Determine the [x, y] coordinate at the center of the cell enclosing the given text.  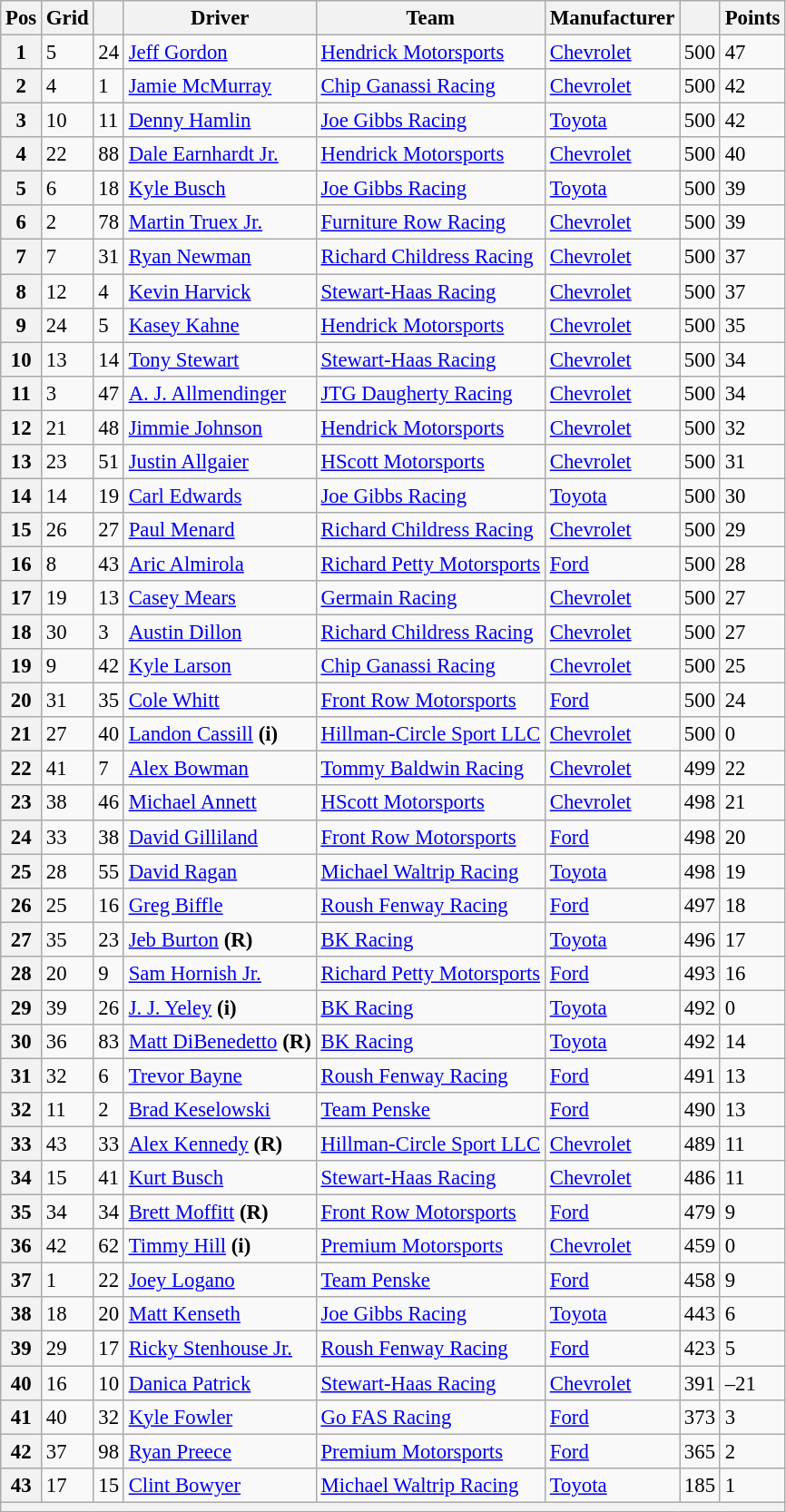
Germain Racing [430, 598]
Dale Earnhardt Jr. [220, 154]
Tommy Baldwin Racing [430, 769]
Cole Whitt [220, 701]
Jeff Gordon [220, 53]
Kyle Busch [220, 189]
Martin Truex Jr. [220, 222]
Alex Bowman [220, 769]
486 [701, 1178]
David Gilliland [220, 837]
479 [701, 1213]
489 [701, 1144]
48 [109, 427]
185 [701, 1485]
Jimmie Johnson [220, 427]
46 [109, 803]
Grid [67, 18]
Furniture Row Racing [430, 222]
Carl Edwards [220, 496]
497 [701, 905]
Danica Patrick [220, 1383]
51 [109, 462]
423 [701, 1349]
Jamie McMurray [220, 86]
Greg Biffle [220, 905]
Landon Cassill (i) [220, 734]
391 [701, 1383]
Matt Kenseth [220, 1315]
Pos [22, 18]
Casey Mears [220, 598]
Denny Hamlin [220, 121]
Joey Logano [220, 1281]
Aric Almirola [220, 564]
Matt DiBenedetto (R) [220, 1042]
Ricky Stenhouse Jr. [220, 1349]
98 [109, 1451]
Brad Keselowski [220, 1110]
Timmy Hill (i) [220, 1246]
496 [701, 939]
JTG Daugherty Racing [430, 393]
Ryan Preece [220, 1451]
Driver [220, 18]
Brett Moffitt (R) [220, 1213]
62 [109, 1246]
88 [109, 154]
Jeb Burton (R) [220, 939]
Michael Annett [220, 803]
490 [701, 1110]
David Ragan [220, 871]
Clint Bowyer [220, 1485]
Kurt Busch [220, 1178]
Points [752, 18]
Kyle Fowler [220, 1417]
Trevor Bayne [220, 1075]
491 [701, 1075]
Kasey Kahne [220, 325]
55 [109, 871]
Ryan Newman [220, 257]
Team [430, 18]
J. J. Yeley (i) [220, 1007]
458 [701, 1281]
Austin Dillon [220, 633]
499 [701, 769]
Manufacturer [612, 18]
Tony Stewart [220, 359]
459 [701, 1246]
Go FAS Racing [430, 1417]
Paul Menard [220, 530]
Sam Hornish Jr. [220, 974]
Kyle Larson [220, 666]
493 [701, 974]
A. J. Allmendinger [220, 393]
365 [701, 1451]
78 [109, 222]
–21 [752, 1383]
Alex Kennedy (R) [220, 1144]
Kevin Harvick [220, 291]
Justin Allgaier [220, 462]
373 [701, 1417]
83 [109, 1042]
443 [701, 1315]
